For the text-containing cell, return its midpoint in [x, y] coordinate format. 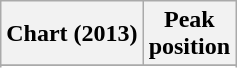
Peakposition [189, 34]
Chart (2013) [72, 34]
